Output the [x, y] coordinate of the center of the cell containing the given text.  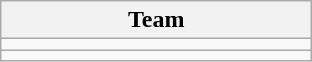
Team [156, 20]
